Detect which cell encompasses the target text, then output its [x, y] center coordinate. 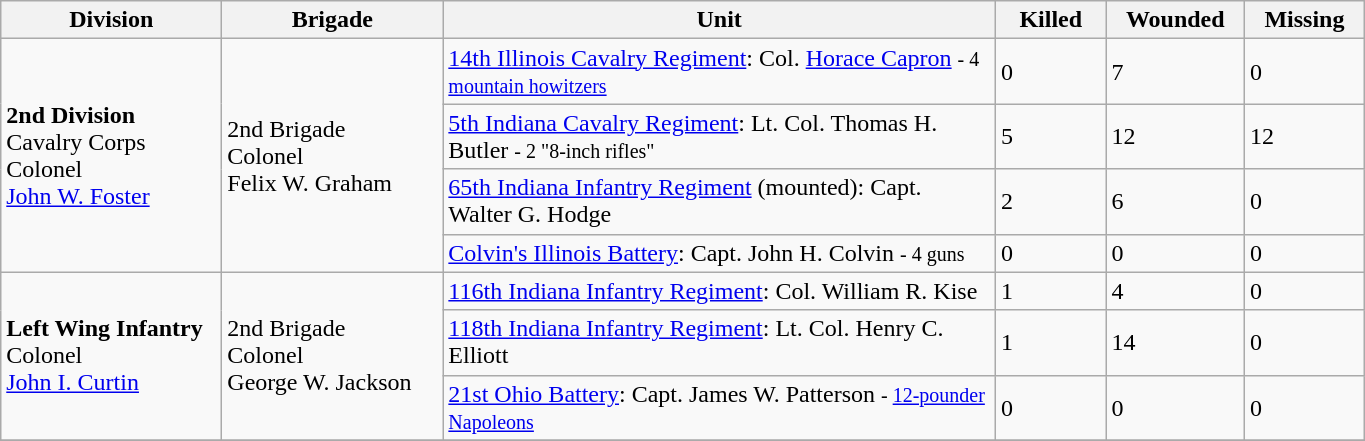
7 [1175, 72]
21st Ohio Battery: Capt. James W. Patterson - 12-pounder Napoleons [720, 408]
6 [1175, 202]
Left Wing InfantryColonelJohn I. Curtin [112, 356]
116th Indiana Infantry Regiment: Col. William R. Kise [720, 291]
2nd BrigadeColonelGeorge W. Jackson [332, 356]
Unit [720, 20]
2nd BrigadeColonelFelix W. Graham [332, 156]
Wounded [1175, 20]
Brigade [332, 20]
65th Indiana Infantry Regiment (mounted): Capt. Walter G. Hodge [720, 202]
Killed [1052, 20]
14 [1175, 342]
Division [112, 20]
Missing [1305, 20]
Colvin's Illinois Battery: Capt. John H. Colvin - 4 guns [720, 253]
4 [1175, 291]
118th Indiana Infantry Regiment: Lt. Col. Henry C. Elliott [720, 342]
14th Illinois Cavalry Regiment: Col. Horace Capron - 4 mountain howitzers [720, 72]
5 [1052, 136]
5th Indiana Cavalry Regiment: Lt. Col. Thomas H. Butler - 2 "8-inch rifles" [720, 136]
2nd DivisionCavalry CorpsColonelJohn W. Foster [112, 156]
2 [1052, 202]
